Capture the cell that displays the provided text and extract its (x, y) central coordinate. 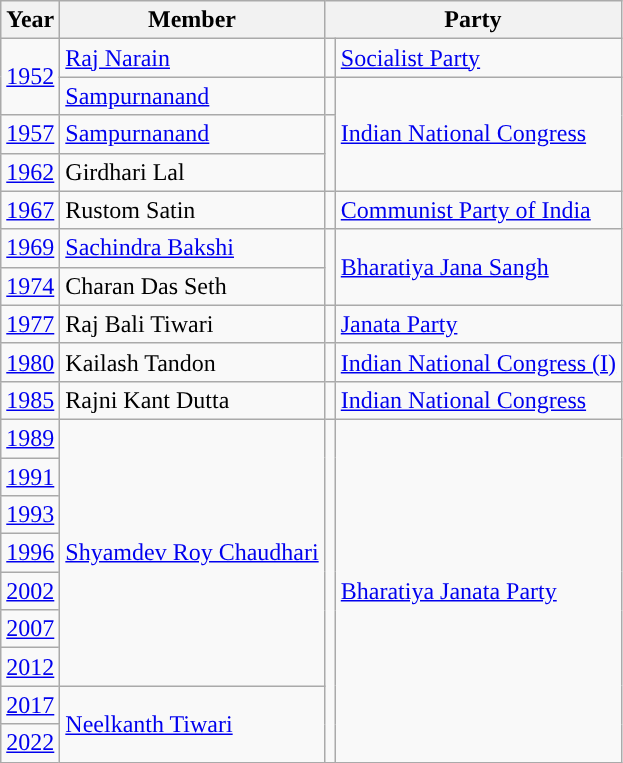
2002 (30, 591)
Sachindra Bakshi (192, 248)
Bharatiya Janata Party (478, 590)
Neelkanth Tiwari (192, 724)
Party (472, 20)
1985 (30, 400)
1957 (30, 134)
1993 (30, 515)
Charan Das Seth (192, 286)
Kailash Tandon (192, 362)
1962 (30, 172)
Rajni Kant Dutta (192, 400)
1969 (30, 248)
Shyamdev Roy Chaudhari (192, 552)
Raj Bali Tiwari (192, 324)
Girdhari Lal (192, 172)
Rustom Satin (192, 210)
Indian National Congress (I) (478, 362)
1989 (30, 438)
Raj Narain (192, 58)
2022 (30, 743)
Year (30, 20)
1952 (30, 77)
1974 (30, 286)
1980 (30, 362)
1977 (30, 324)
1967 (30, 210)
Member (192, 20)
2007 (30, 629)
1996 (30, 553)
Socialist Party (478, 58)
1991 (30, 477)
Communist Party of India (478, 210)
2012 (30, 667)
Bharatiya Jana Sangh (478, 267)
Janata Party (478, 324)
2017 (30, 705)
